Pinpoint the cell where the given text exists, returning its [X, Y] midpoint coordinate. 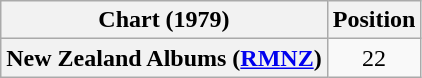
22 [374, 58]
New Zealand Albums (RMNZ) [164, 58]
Position [374, 20]
Chart (1979) [164, 20]
